Scan for the cell matching the given text and deliver its (x, y) coordinate at center. 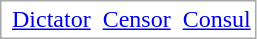
Censor (136, 19)
Dictator (51, 19)
Consul (216, 19)
